Return the (x, y) coordinate for the center point of the cell that contains the specified text.  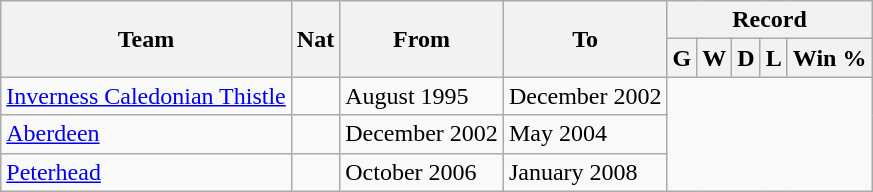
From (422, 39)
Team (146, 39)
Aberdeen (146, 134)
Win % (830, 58)
Inverness Caledonian Thistle (146, 96)
January 2008 (585, 172)
L (774, 58)
Peterhead (146, 172)
October 2006 (422, 172)
May 2004 (585, 134)
W (714, 58)
G (682, 58)
D (746, 58)
August 1995 (422, 96)
Nat (315, 39)
To (585, 39)
Record (770, 20)
